Find where the given text appears and provide that cell's center as [X, Y] coordinate. 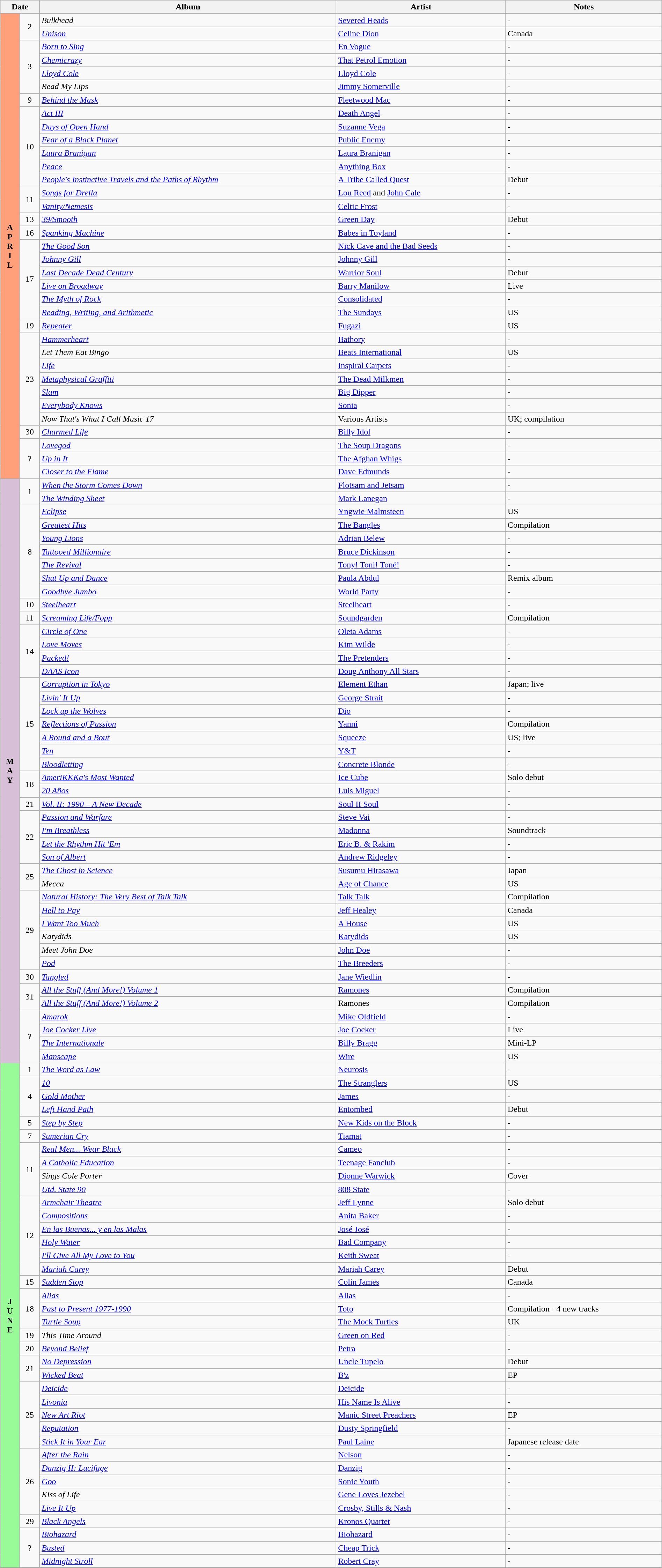
Suzanne Vega [421, 126]
Gene Loves Jezebel [421, 1495]
Severed Heads [421, 20]
Jeff Lynne [421, 1202]
Eclipse [188, 512]
Manic Street Preachers [421, 1415]
Luis Miguel [421, 790]
8 [30, 551]
Pod [188, 963]
Love Moves [188, 645]
Joe Cocker [421, 1030]
The Pretenders [421, 658]
Danzig II: Lucifuge [188, 1468]
Reflections of Passion [188, 724]
Various Artists [421, 419]
Paul Laine [421, 1442]
Japanese release date [584, 1442]
Keith Sweat [421, 1256]
Greatest Hits [188, 525]
Jane Wiedlin [421, 976]
13 [30, 220]
The Mock Turtles [421, 1322]
Hell to Pay [188, 910]
The Word as Law [188, 1070]
Midnight Stroll [188, 1561]
Yanni [421, 724]
Unison [188, 34]
Japan [584, 870]
Artist [421, 7]
Billy Bragg [421, 1043]
Adrian Belew [421, 538]
People's Instinctive Travels and the Paths of Rhythm [188, 180]
26 [30, 1481]
Anita Baker [421, 1216]
Mini-LP [584, 1043]
The Winding Sheet [188, 498]
The Sundays [421, 312]
Soul II Soul [421, 804]
Live It Up [188, 1508]
Dionne Warwick [421, 1176]
Joe Cocker Live [188, 1030]
Mecca [188, 884]
Nelson [421, 1455]
Dio [421, 711]
Jimmy Somerville [421, 87]
George Strait [421, 698]
Sumerian Cry [188, 1136]
Barry Manilow [421, 286]
Ten [188, 751]
Read My Lips [188, 87]
Step by Step [188, 1123]
31 [30, 996]
Dusty Springfield [421, 1428]
That Petrol Emotion [421, 60]
Toto [421, 1309]
Born to Sing [188, 47]
Date [20, 7]
Lou Reed and John Cale [421, 193]
The Revival [188, 565]
Lock up the Wolves [188, 711]
Closer to the Flame [188, 472]
UK [584, 1322]
Soundtrack [584, 831]
APRIL [10, 246]
Ice Cube [421, 777]
Talk Talk [421, 897]
Flotsam and Jetsam [421, 485]
New Art Riot [188, 1415]
B'z [421, 1375]
Amarok [188, 1017]
Songs for Drella [188, 193]
Uncle Tupelo [421, 1362]
Sudden Stop [188, 1282]
Meet John Doe [188, 950]
39/Smooth [188, 220]
Colin James [421, 1282]
Eric B. & Rakim [421, 844]
Chemicrazy [188, 60]
Manscape [188, 1056]
Gold Mother [188, 1096]
En las Buenas... y en las Malas [188, 1229]
Act III [188, 113]
16 [30, 233]
4 [30, 1096]
Metaphysical Graffiti [188, 379]
A House [421, 923]
Tangled [188, 976]
2 [30, 27]
The Afghan Whigs [421, 459]
Busted [188, 1548]
Hammerheart [188, 339]
7 [30, 1136]
Kronos Quartet [421, 1521]
Peace [188, 166]
The Dead Milkmen [421, 379]
Livin' It Up [188, 698]
I Want Too Much [188, 923]
Tony! Toni! Toné! [421, 565]
His Name Is Alive [421, 1402]
World Party [421, 592]
Entombed [421, 1109]
3 [30, 67]
Bad Company [421, 1242]
The Soup Dragons [421, 445]
Holy Water [188, 1242]
Wire [421, 1056]
Fear of a Black Planet [188, 140]
Billy Idol [421, 432]
Susumu Hirasawa [421, 870]
808 State [421, 1189]
Soundgarden [421, 618]
Black Angels [188, 1521]
Sings Cole Porter [188, 1176]
Armchair Theatre [188, 1202]
Nick Cave and the Bad Seeds [421, 246]
UK; compilation [584, 419]
US; live [584, 737]
Vol. II: 1990 – A New Decade [188, 804]
Japan; live [584, 684]
Vanity/Nemesis [188, 206]
Bathory [421, 339]
Yngwie Malmsteen [421, 512]
Natural History: The Very Best of Talk Talk [188, 897]
Days of Open Hand [188, 126]
All the Stuff (And More!) Volume 2 [188, 1003]
Green Day [421, 220]
Celtic Frost [421, 206]
Notes [584, 7]
Crosby, Stills & Nash [421, 1508]
Mark Lanegan [421, 498]
Compositions [188, 1216]
Sonia [421, 406]
Tattooed Millionaire [188, 551]
The Breeders [421, 963]
José José [421, 1229]
Inspiral Carpets [421, 365]
Green on Red [421, 1335]
Beats International [421, 352]
12 [30, 1235]
Circle of One [188, 631]
Concrete Blonde [421, 764]
Sonic Youth [421, 1481]
Kim Wilde [421, 645]
New Kids on the Block [421, 1123]
John Doe [421, 950]
Cameo [421, 1149]
Goodbye Jumbo [188, 592]
Element Ethan [421, 684]
Andrew Ridgeley [421, 857]
Left Hand Path [188, 1109]
A Tribe Called Quest [421, 180]
Stick It in Your Ear [188, 1442]
Warrior Soul [421, 273]
17 [30, 279]
En Vogue [421, 47]
5 [30, 1123]
Kiss of Life [188, 1495]
Remix album [584, 578]
22 [30, 837]
Life [188, 365]
20 Años [188, 790]
All the Stuff (And More!) Volume 1 [188, 990]
James [421, 1096]
23 [30, 379]
Tiamat [421, 1136]
The Ghost in Science [188, 870]
A Catholic Education [188, 1162]
Teenage Fanclub [421, 1162]
20 [30, 1348]
The Stranglers [421, 1083]
Steve Vai [421, 817]
Goo [188, 1481]
DAAS Icon [188, 671]
Neurosis [421, 1070]
Livonia [188, 1402]
Shut Up and Dance [188, 578]
AmeriKKKa's Most Wanted [188, 777]
Oleta Adams [421, 631]
Madonna [421, 831]
Lovegod [188, 445]
Last Decade Dead Century [188, 273]
Mike Oldfield [421, 1017]
Son of Albert [188, 857]
Utd. State 90 [188, 1189]
Packed! [188, 658]
JUNE [10, 1315]
Cheap Trick [421, 1548]
MAY [10, 771]
The Bangles [421, 525]
I'll Give All My Love to You [188, 1256]
14 [30, 651]
Petra [421, 1348]
Bruce Dickinson [421, 551]
Babes in Toyland [421, 233]
Charmed Life [188, 432]
Doug Anthony All Stars [421, 671]
When the Storm Comes Down [188, 485]
Death Angel [421, 113]
Screaming Life/Fopp [188, 618]
Beyond Belief [188, 1348]
Turtle Soup [188, 1322]
9 [30, 100]
Past to Present 1977-1990 [188, 1309]
Big Dipper [421, 392]
Now That's What I Call Music 17 [188, 419]
Consolidated [421, 299]
Compilation+ 4 new tracks [584, 1309]
Fleetwood Mac [421, 100]
Age of Chance [421, 884]
Real Men... Wear Black [188, 1149]
Let the Rhythm Hit 'Em [188, 844]
Fugazi [421, 326]
The Good Son [188, 246]
Anything Box [421, 166]
Behind the Mask [188, 100]
This Time Around [188, 1335]
Slam [188, 392]
Up in It [188, 459]
Young Lions [188, 538]
Album [188, 7]
No Depression [188, 1362]
Everybody Knows [188, 406]
Reading, Writing, and Arithmetic [188, 312]
Cover [584, 1176]
After the Rain [188, 1455]
Celine Dion [421, 34]
Reputation [188, 1428]
The Internationale [188, 1043]
Paula Abdul [421, 578]
Let Them Eat Bingo [188, 352]
Bulkhead [188, 20]
Jeff Healey [421, 910]
Dave Edmunds [421, 472]
Corruption in Tokyo [188, 684]
I'm Breathless [188, 831]
A Round and a Bout [188, 737]
The Myth of Rock [188, 299]
Danzig [421, 1468]
Live on Broadway [188, 286]
Passion and Warfare [188, 817]
Squeeze [421, 737]
Y&T [421, 751]
Robert Cray [421, 1561]
Bloodletting [188, 764]
Repeater [188, 326]
Spanking Machine [188, 233]
Public Enemy [421, 140]
Wicked Beat [188, 1375]
